Identify which cell holds the provided text, then report its [x, y] central coordinate. 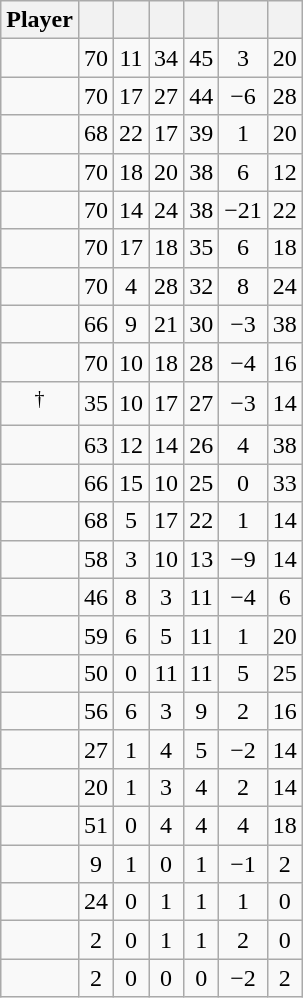
21 [166, 324]
50 [96, 673]
15 [132, 483]
−6 [244, 96]
59 [96, 635]
56 [96, 711]
32 [202, 286]
44 [202, 96]
13 [202, 559]
30 [202, 324]
−21 [244, 210]
58 [96, 559]
−1 [244, 864]
33 [284, 483]
26 [202, 445]
63 [96, 445]
51 [96, 826]
† [40, 404]
−9 [244, 559]
39 [202, 134]
45 [202, 58]
46 [96, 597]
34 [166, 58]
Player [40, 20]
